Detect which cell encompasses the target text, then output its [X, Y] center coordinate. 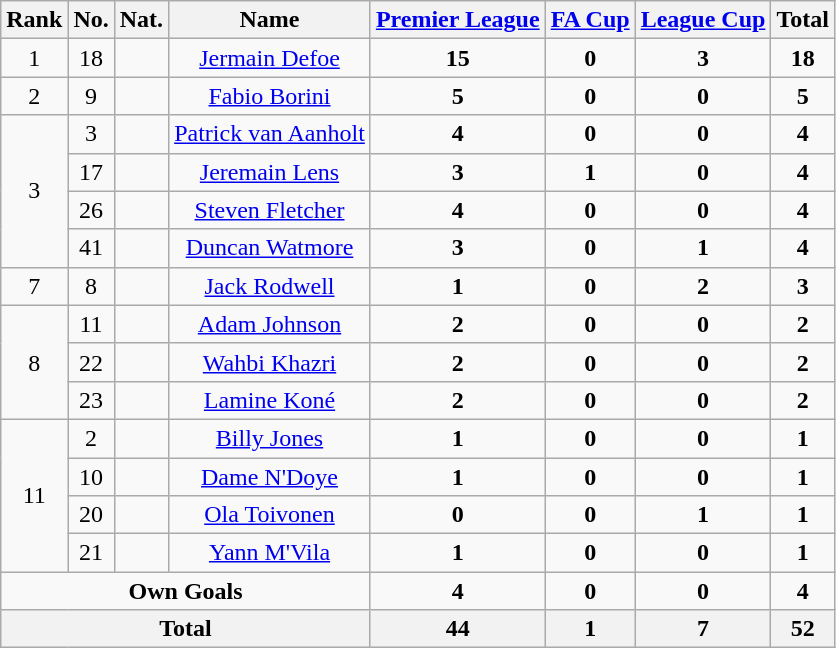
No. [91, 20]
Wahbi Khazri [270, 362]
52 [803, 629]
Nat. [141, 20]
26 [91, 210]
Name [270, 20]
41 [91, 248]
9 [91, 96]
Jeremain Lens [270, 172]
Steven Fletcher [270, 210]
17 [91, 172]
FA Cup [590, 20]
Premier League [458, 20]
Duncan Watmore [270, 248]
22 [91, 362]
21 [91, 553]
20 [91, 515]
Adam Johnson [270, 324]
Ola Toivonen [270, 515]
Rank [34, 20]
Jermain Defoe [270, 58]
Yann M'Vila [270, 553]
15 [458, 58]
League Cup [703, 20]
23 [91, 400]
Dame N'Doye [270, 477]
Patrick van Aanholt [270, 134]
Own Goals [186, 591]
44 [458, 629]
Billy Jones [270, 438]
10 [91, 477]
Jack Rodwell [270, 286]
Lamine Koné [270, 400]
Fabio Borini [270, 96]
